Return the [X, Y] coordinate for the center point of the cell that contains the specified text.  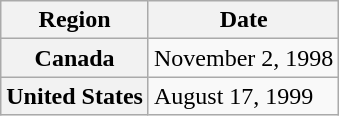
United States [75, 96]
Date [243, 20]
Canada [75, 58]
Region [75, 20]
November 2, 1998 [243, 58]
August 17, 1999 [243, 96]
